Provide the (x, y) coordinate of the cell's center where the given text is located.  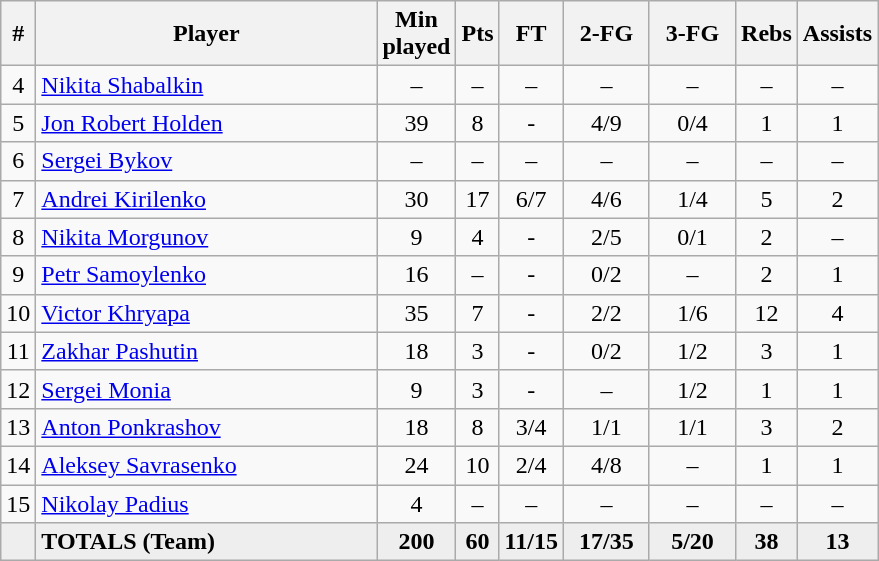
15 (18, 503)
Anton Ponkrashov (206, 427)
2-FG (606, 34)
Nikolay Padius (206, 503)
# (18, 34)
Jon Robert Holden (206, 123)
Min played (416, 34)
11/15 (531, 542)
1/4 (692, 199)
14 (18, 465)
Sergei Bykov (206, 161)
2/5 (606, 237)
Player (206, 34)
200 (416, 542)
6/7 (531, 199)
1/6 (692, 313)
38 (767, 542)
30 (416, 199)
39 (416, 123)
Victor Khryapa (206, 313)
4/8 (606, 465)
17 (478, 199)
Sergei Monia (206, 389)
Andrei Kirilenko (206, 199)
16 (416, 275)
35 (416, 313)
4/6 (606, 199)
24 (416, 465)
Aleksey Savrasenko (206, 465)
11 (18, 351)
TOTALS (Team) (206, 542)
4/9 (606, 123)
Nikita Shabalkin (206, 85)
17/35 (606, 542)
Zakhar Pashutin (206, 351)
Pts (478, 34)
FT (531, 34)
60 (478, 542)
2/4 (531, 465)
5/20 (692, 542)
Rebs (767, 34)
3-FG (692, 34)
6 (18, 161)
0/1 (692, 237)
Assists (837, 34)
0/4 (692, 123)
2/2 (606, 313)
Petr Samoylenko (206, 275)
Nikita Morgunov (206, 237)
3/4 (531, 427)
